Extract the (X, Y) coordinate from the center of the cell holding the provided text.  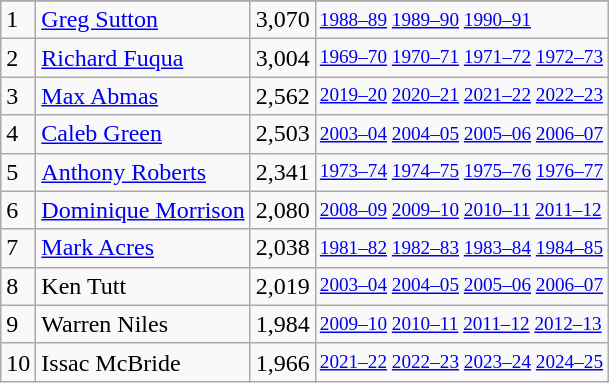
Ken Tutt (143, 286)
Anthony Roberts (143, 172)
7 (18, 248)
Max Abmas (143, 96)
Mark Acres (143, 248)
1973–74 1974–75 1975–76 1976–77 (461, 172)
4 (18, 134)
3,004 (282, 58)
2021–22 2022–23 2023–24 2024–25 (461, 362)
9 (18, 324)
2,019 (282, 286)
1,966 (282, 362)
1981–82 1982–83 1983–84 1984–85 (461, 248)
2 (18, 58)
2009–10 2010–11 2011–12 2012–13 (461, 324)
10 (18, 362)
2,341 (282, 172)
1 (18, 20)
Dominique Morrison (143, 210)
Greg Sutton (143, 20)
2,080 (282, 210)
2,562 (282, 96)
2008–09 2009–10 2010–11 2011–12 (461, 210)
1,984 (282, 324)
8 (18, 286)
2,503 (282, 134)
2,038 (282, 248)
2019–20 2020–21 2021–22 2022–23 (461, 96)
1988–89 1989–90 1990–91 (461, 20)
Caleb Green (143, 134)
6 (18, 210)
3,070 (282, 20)
3 (18, 96)
Issac McBride (143, 362)
1969–70 1970–71 1971–72 1972–73 (461, 58)
5 (18, 172)
Warren Niles (143, 324)
Richard Fuqua (143, 58)
